Locate the cell with the specified text and output its (X, Y) center coordinate. 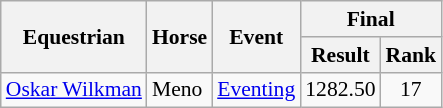
Equestrian (74, 36)
1282.50 (340, 90)
Event (256, 36)
Horse (180, 36)
Meno (180, 90)
Eventing (256, 90)
Final (370, 19)
Oskar Wilkman (74, 90)
Result (340, 55)
17 (412, 90)
Rank (412, 55)
